Return (X, Y) of the center of cell containing provided text 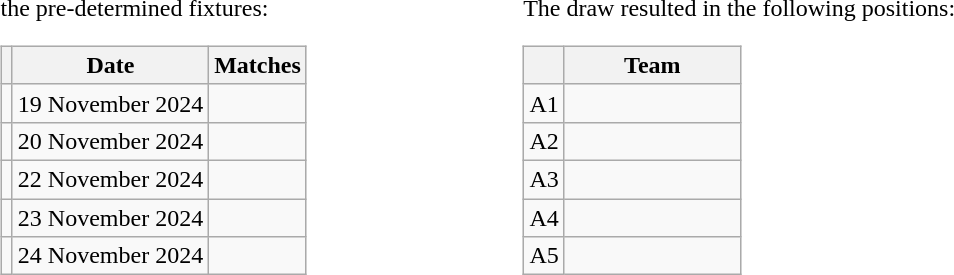
A2 (544, 141)
19 November 2024 (110, 103)
A1 (544, 103)
23 November 2024 (110, 217)
A5 (544, 256)
24 November 2024 (110, 256)
Date (110, 65)
22 November 2024 (110, 179)
Matches (258, 65)
20 November 2024 (110, 141)
Team (652, 65)
A3 (544, 179)
A4 (544, 217)
